Return (X, Y) of the center of cell containing provided text 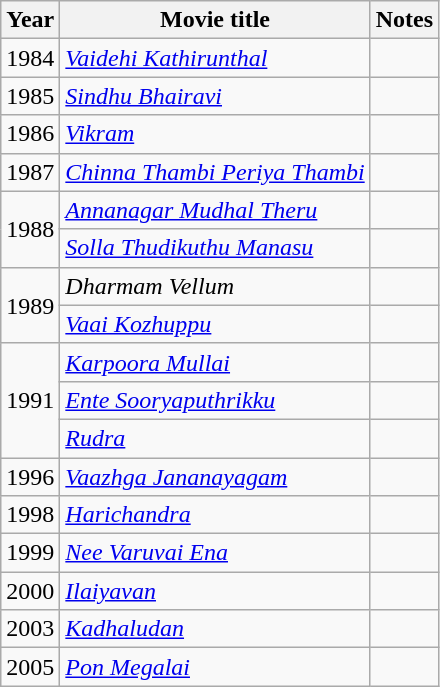
1985 (30, 96)
Vaai Kozhuppu (215, 324)
1986 (30, 134)
Karpoora Mullai (215, 362)
Kadhaludan (215, 629)
Nee Varuvai Ena (215, 553)
1988 (30, 229)
Ilaiyavan (215, 591)
Notes (404, 20)
Harichandra (215, 515)
1991 (30, 400)
Annanagar Mudhal Theru (215, 210)
1984 (30, 58)
1996 (30, 477)
Ente Sooryaputhrikku (215, 400)
2003 (30, 629)
1998 (30, 515)
Rudra (215, 438)
Vaidehi Kathirunthal (215, 58)
Vaazhga Jananayagam (215, 477)
Sindhu Bhairavi (215, 96)
2005 (30, 667)
Solla Thudikuthu Manasu (215, 248)
Pon Megalai (215, 667)
Movie title (215, 20)
2000 (30, 591)
Vikram (215, 134)
Dharmam Vellum (215, 286)
Year (30, 20)
1987 (30, 172)
Chinna Thambi Periya Thambi (215, 172)
1999 (30, 553)
1989 (30, 305)
